Provide the (x, y) coordinate of the cell's center where the given text is located.  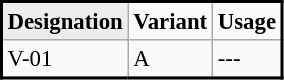
V-01 (66, 59)
Variant (170, 21)
Designation (66, 21)
--- (247, 59)
Usage (247, 21)
A (170, 59)
